Provide the (x, y) coordinate of the cell's center where the given text is located.  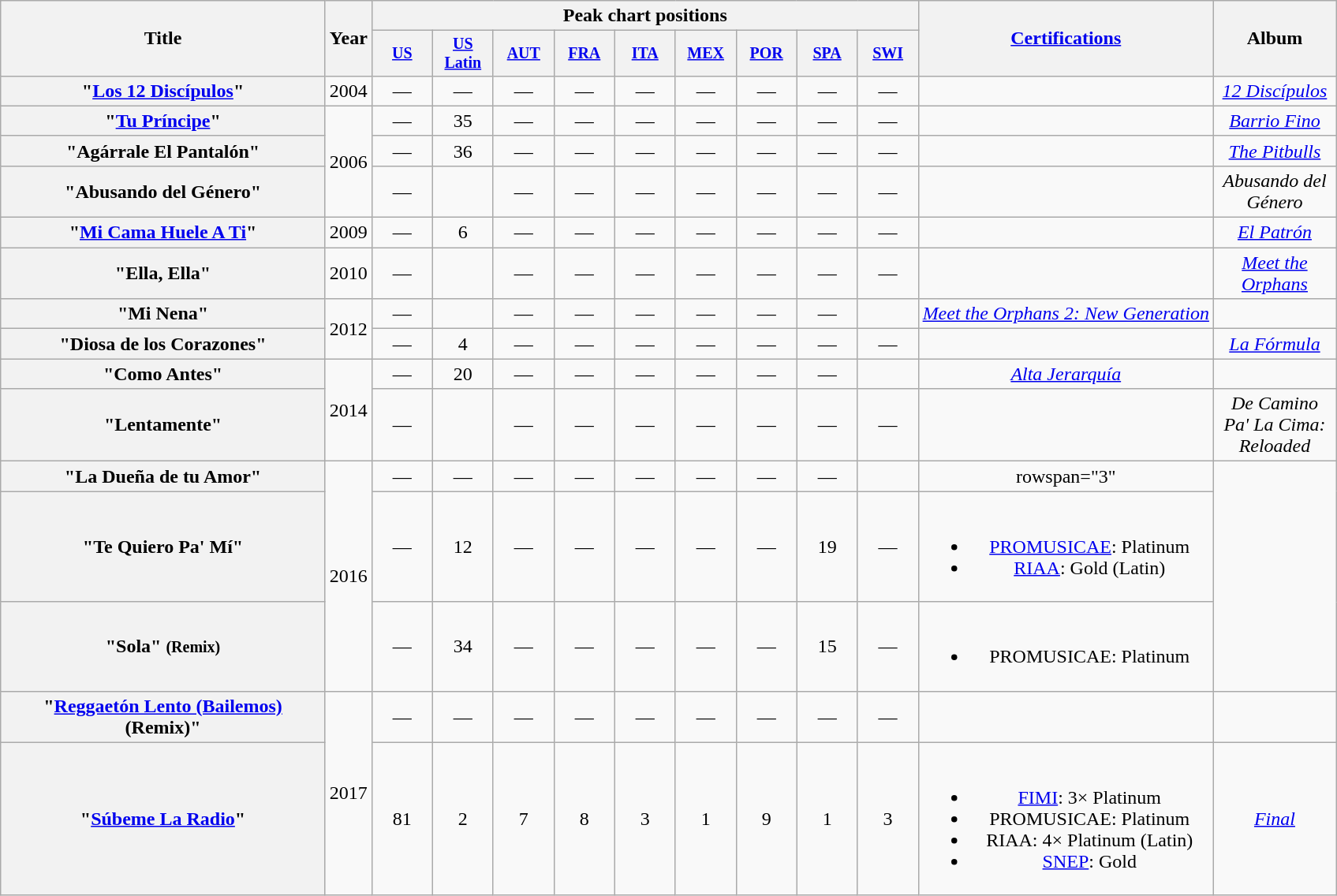
rowspan="3" (1066, 476)
"Sola" (Remix) (163, 647)
PROMUSICAE: PlatinumRIAA: Gold (Latin) (1066, 547)
"Como Antes" (163, 374)
6 (462, 233)
4 (462, 344)
"Los 12 Discípulos" (163, 91)
US (402, 54)
El Patrón (1275, 233)
ITA (645, 54)
15 (827, 647)
Alta Jerarquía (1066, 374)
Album (1275, 39)
"Mi Cama Huele A Ti" (163, 233)
"Agárrale El Pantalón" (163, 151)
"Ella, Ella" (163, 273)
SPA (827, 54)
2004 (349, 91)
2017 (349, 793)
36 (462, 151)
2006 (349, 161)
81 (402, 819)
AUT (524, 54)
"Mi Nena" (163, 314)
"Abusando del Género" (163, 191)
2010 (349, 273)
FIMI: 3× PlatinumPROMUSICAE: PlatinumRIAA: 4× Platinum (Latin)SNEP: Gold (1066, 819)
POR (767, 54)
Meet the Orphans 2: New Generation (1066, 314)
SWI (888, 54)
Certifications (1066, 39)
2 (462, 819)
Abusando del Género (1275, 191)
Final (1275, 819)
20 (462, 374)
2012 (349, 329)
Title (163, 39)
"Reggaetón Lento (Bailemos) (Remix)" (163, 716)
"Te Quiero Pa' Mí" (163, 547)
Year (349, 39)
FRA (584, 54)
The Pitbulls (1275, 151)
Barrio Fino (1275, 121)
Meet the Orphans (1275, 273)
"Lentamente" (163, 425)
35 (462, 121)
12 Discípulos (1275, 91)
19 (827, 547)
8 (584, 819)
"Diosa de los Corazones" (163, 344)
La Fórmula (1275, 344)
9 (767, 819)
"Súbeme La Radio" (163, 819)
"La Dueña de tu Amor" (163, 476)
7 (524, 819)
USLatin (462, 54)
12 (462, 547)
34 (462, 647)
2016 (349, 576)
De Camino Pa' La Cima: Reloaded (1275, 425)
2009 (349, 233)
Peak chart positions (645, 16)
PROMUSICAE: Platinum (1066, 647)
"Tu Príncipe" (163, 121)
MEX (705, 54)
2014 (349, 410)
